Find where the given text appears and provide that cell's center as (x, y) coordinate. 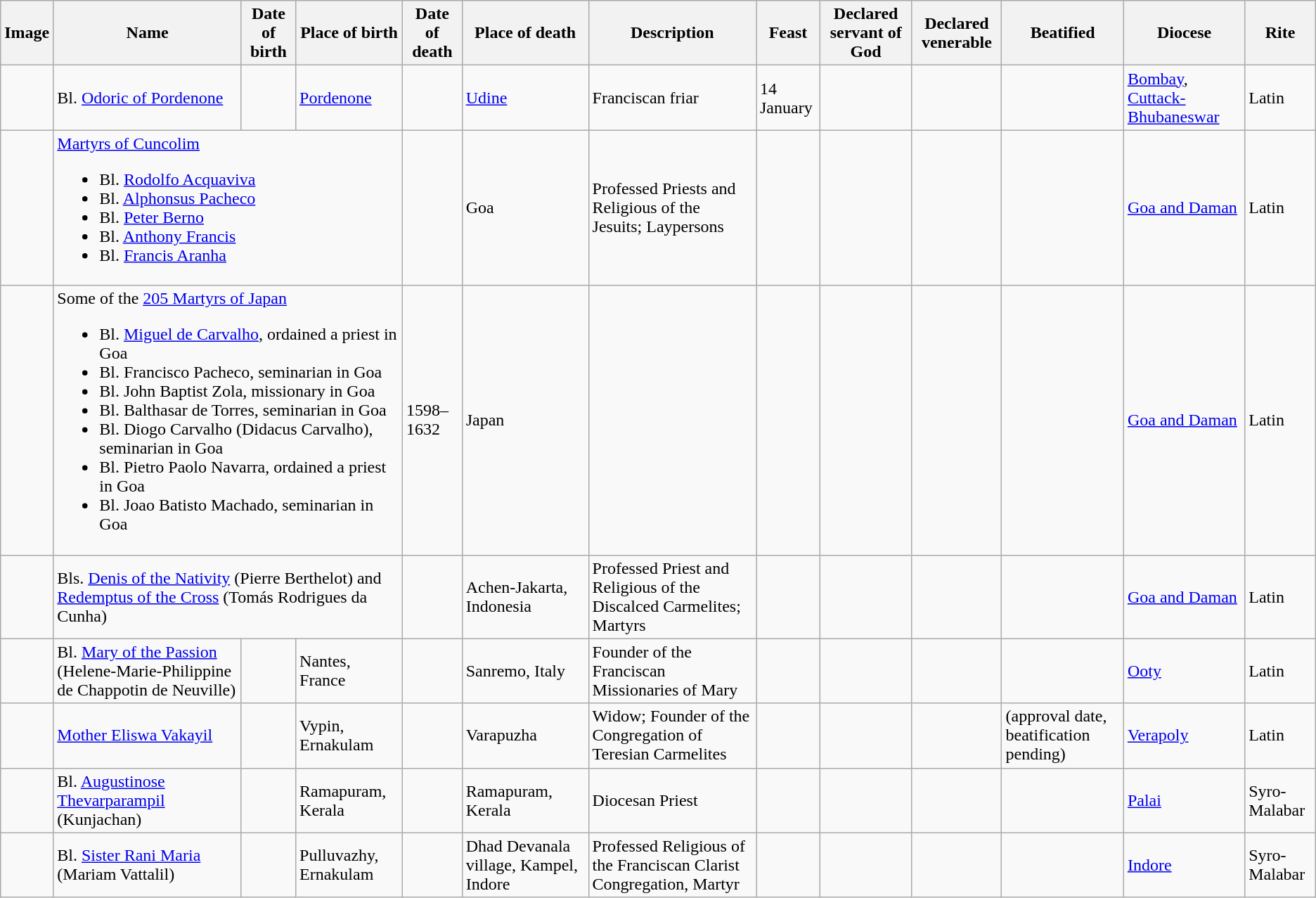
Bombay, Cuttack-Bhubaneswar (1184, 98)
Franciscan friar (672, 98)
Declared servant of God (865, 33)
Name (148, 33)
Vypin, Ernakulam (349, 736)
Martyrs of CuncolimBl. Rodolfo AcquavivaBl. Alphonsus PachecoBl. Peter BernoBl. Anthony FrancisBl. Francis Aranha (228, 208)
Bl. Augustinose Thevarparampil (Kunjachan) (148, 800)
Rite (1281, 33)
Pulluvazhy, Ernakulam (349, 865)
Nantes, France (349, 671)
Sanremo, Italy (525, 671)
Palai (1184, 800)
Declared venerable (957, 33)
Beatified (1063, 33)
Date of death (433, 33)
Dhad Devanala village, Kampel, Indore (525, 865)
Founder of the Franciscan Missionaries of Mary (672, 671)
Feast (789, 33)
Place of death (525, 33)
Bls. Denis of the Nativity (Pierre Berthelot) and Redemptus of the Cross (Tomás Rodrigues da Cunha) (228, 596)
1598–1632 (433, 421)
Widow; Founder of the Congregation of Teresian Carmelites (672, 736)
Professed Priests and Religious of the Jesuits; Laypersons (672, 208)
Varapuzha (525, 736)
(approval date, beatification pending) (1063, 736)
Goa (525, 208)
Japan (525, 421)
Diocese (1184, 33)
Date of birth (269, 33)
Verapoly (1184, 736)
Image (27, 33)
Place of birth (349, 33)
Bl. Odoric of Pordenone (148, 98)
Bl. Mary of the Passion (Helene-Marie-Philippine de Chappotin de Neuville) (148, 671)
Udine (525, 98)
Professed Priest and Religious of the Discalced Carmelites; Martyrs (672, 596)
Indore (1184, 865)
Description (672, 33)
Mother Eliswa Vakayil (148, 736)
Bl. Sister Rani Maria (Mariam Vattalil) (148, 865)
Diocesan Priest (672, 800)
Professed Religious of the Franciscan Clarist Congregation, Martyr (672, 865)
Achen-Jakarta, Indonesia (525, 596)
Pordenone (349, 98)
14 January (789, 98)
Ooty (1184, 671)
